Return [x, y] of the center of cell containing provided text 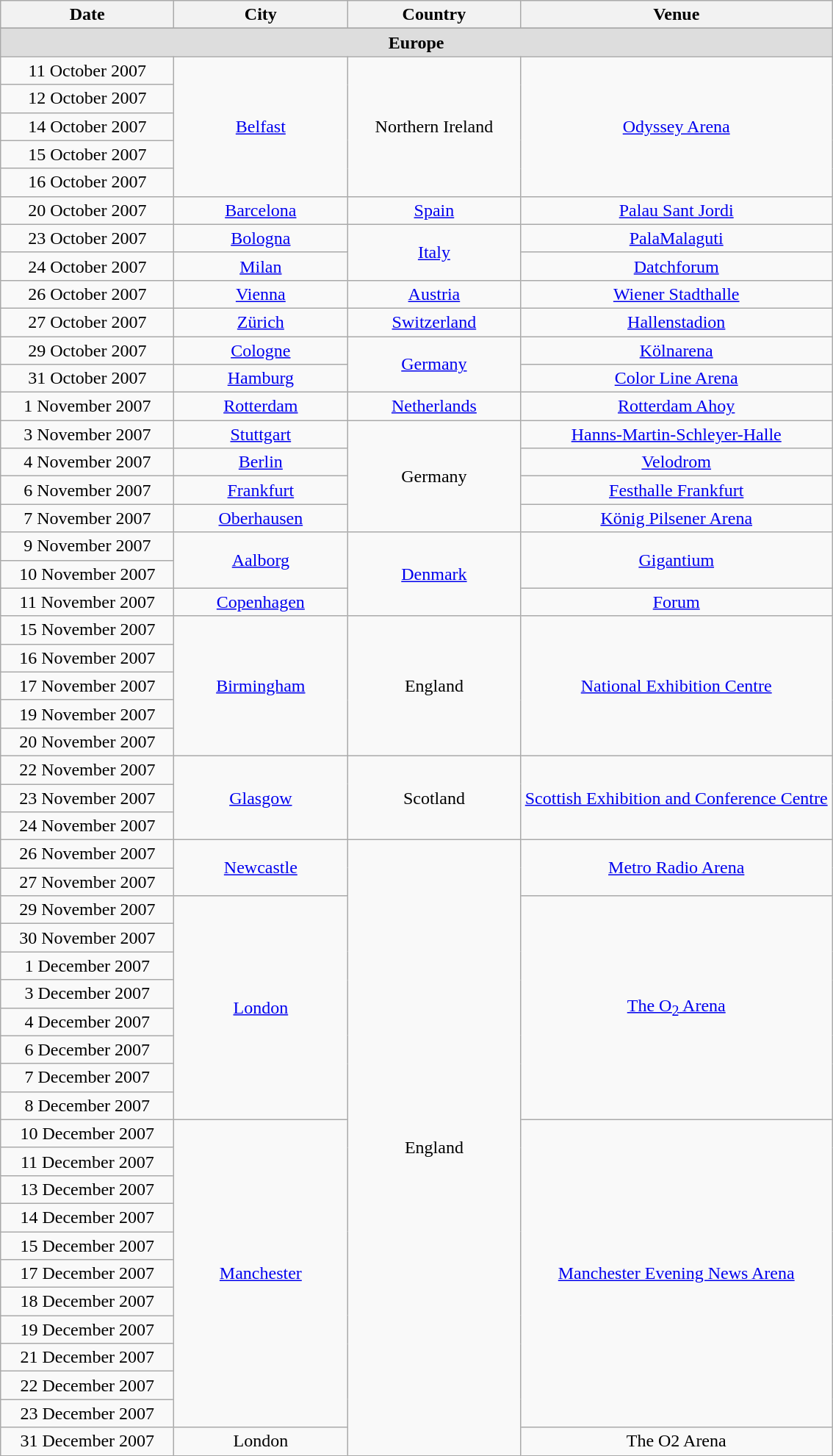
Glasgow [261, 797]
16 November 2007 [87, 658]
1 November 2007 [87, 406]
Vienna [261, 294]
14 December 2007 [87, 1217]
23 November 2007 [87, 797]
4 December 2007 [87, 1022]
20 October 2007 [87, 210]
27 November 2007 [87, 882]
Belfast [261, 126]
7 November 2007 [87, 518]
15 December 2007 [87, 1246]
Wiener Stadthalle [677, 294]
Berlin [261, 462]
Gigantium [677, 560]
Rotterdam [261, 406]
3 November 2007 [87, 434]
21 December 2007 [87, 1358]
26 October 2007 [87, 294]
Cologne [261, 351]
Scotland [434, 797]
10 November 2007 [87, 574]
10 December 2007 [87, 1133]
Barcelona [261, 210]
City [261, 15]
Austria [434, 294]
6 November 2007 [87, 490]
Italy [434, 252]
8 December 2007 [87, 1105]
Hamburg [261, 379]
26 November 2007 [87, 854]
11 December 2007 [87, 1161]
Palau Sant Jordi [677, 210]
30 November 2007 [87, 938]
29 November 2007 [87, 910]
Stuttgart [261, 434]
22 December 2007 [87, 1385]
National Exhibition Centre [677, 686]
Spain [434, 210]
31 October 2007 [87, 379]
Switzerland [434, 322]
Birmingham [261, 686]
Forum [677, 602]
Scottish Exhibition and Conference Centre [677, 797]
Manchester Evening News Arena [677, 1273]
24 November 2007 [87, 826]
3 December 2007 [87, 994]
Odyssey Arena [677, 126]
13 December 2007 [87, 1189]
Aalborg [261, 560]
König Pilsener Arena [677, 518]
Frankfurt [261, 490]
Zürich [261, 322]
20 November 2007 [87, 742]
Copenhagen [261, 602]
15 November 2007 [87, 630]
Milan [261, 266]
16 October 2007 [87, 182]
Denmark [434, 574]
4 November 2007 [87, 462]
18 December 2007 [87, 1302]
Hallenstadion [677, 322]
Festhalle Frankfurt [677, 490]
Europe [416, 43]
23 December 2007 [87, 1413]
Kölnarena [677, 351]
19 December 2007 [87, 1330]
11 November 2007 [87, 602]
9 November 2007 [87, 546]
17 November 2007 [87, 686]
Rotterdam Ahoy [677, 406]
Velodrom [677, 462]
15 October 2007 [87, 154]
Bologna [261, 238]
6 December 2007 [87, 1050]
1 December 2007 [87, 966]
PalaMalaguti [677, 238]
29 October 2007 [87, 351]
23 October 2007 [87, 238]
24 October 2007 [87, 266]
Oberhausen [261, 518]
Color Line Arena [677, 379]
Manchester [261, 1273]
7 December 2007 [87, 1077]
Datchforum [677, 266]
17 December 2007 [87, 1274]
19 November 2007 [87, 714]
Hanns-Martin-Schleyer-Halle [677, 434]
11 October 2007 [87, 71]
12 October 2007 [87, 98]
14 October 2007 [87, 126]
Date [87, 15]
Metro Radio Arena [677, 868]
31 December 2007 [87, 1441]
Netherlands [434, 406]
Newcastle [261, 868]
Country [434, 15]
22 November 2007 [87, 770]
27 October 2007 [87, 322]
Venue [677, 15]
Northern Ireland [434, 126]
